For the text-containing cell, return its midpoint in (x, y) coordinate format. 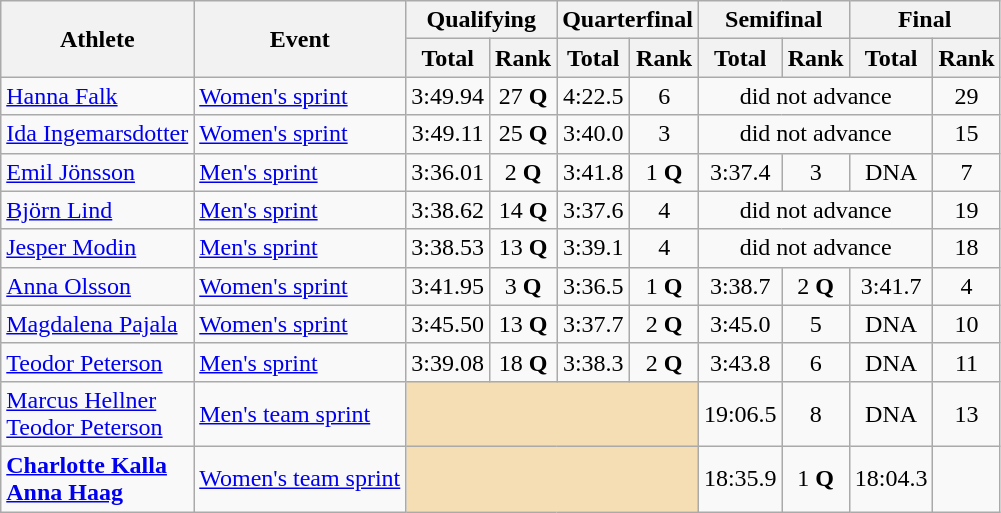
Athlete (98, 39)
18:35.9 (740, 478)
3:38.53 (448, 248)
Qualifying (482, 20)
3:41.8 (594, 172)
4:22.5 (594, 96)
3:49.94 (448, 96)
8 (816, 414)
3:45.50 (448, 324)
3:41.7 (891, 286)
11 (966, 362)
3:36.5 (594, 286)
Magdalena Pajala (98, 324)
25 Q (524, 134)
3:45.0 (740, 324)
Event (300, 39)
3:37.4 (740, 172)
13 (966, 414)
Marcus HellnerTeodor Peterson (98, 414)
Emil Jönsson (98, 172)
Anna Olsson (98, 286)
18 (966, 248)
3:39.1 (594, 248)
3:38.7 (740, 286)
Women's team sprint (300, 478)
14 Q (524, 210)
Semifinal (774, 20)
Final (924, 20)
3 Q (524, 286)
10 (966, 324)
3:38.3 (594, 362)
18 Q (524, 362)
Jesper Modin (98, 248)
Ida Ingemarsdotter (98, 134)
3:41.95 (448, 286)
19 (966, 210)
7 (966, 172)
Charlotte KallaAnna Haag (98, 478)
3:38.62 (448, 210)
3:43.8 (740, 362)
Teodor Peterson (98, 362)
29 (966, 96)
3:39.08 (448, 362)
3:49.11 (448, 134)
Hanna Falk (98, 96)
18:04.3 (891, 478)
15 (966, 134)
3:37.6 (594, 210)
27 Q (524, 96)
3:37.7 (594, 324)
3:36.01 (448, 172)
5 (816, 324)
Quarterfinal (628, 20)
Men's team sprint (300, 414)
Björn Lind (98, 210)
19:06.5 (740, 414)
3:40.0 (594, 134)
